Find where the given text appears and provide that cell's center as (X, Y) coordinate. 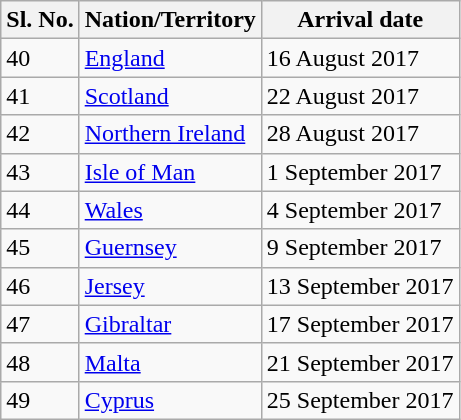
4 September 2017 (360, 210)
Guernsey (170, 248)
45 (40, 248)
17 September 2017 (360, 324)
1 September 2017 (360, 172)
43 (40, 172)
Sl. No. (40, 20)
9 September 2017 (360, 248)
Arrival date (360, 20)
49 (40, 400)
Gibraltar (170, 324)
Scotland (170, 96)
41 (40, 96)
44 (40, 210)
Nation/Territory (170, 20)
22 August 2017 (360, 96)
21 September 2017 (360, 362)
Wales (170, 210)
48 (40, 362)
Jersey (170, 286)
Northern Ireland (170, 134)
England (170, 58)
Malta (170, 362)
Cyprus (170, 400)
42 (40, 134)
25 September 2017 (360, 400)
28 August 2017 (360, 134)
40 (40, 58)
Isle of Man (170, 172)
13 September 2017 (360, 286)
47 (40, 324)
46 (40, 286)
16 August 2017 (360, 58)
